Search for the cell housing the specified text and yield its (X, Y) center coordinate. 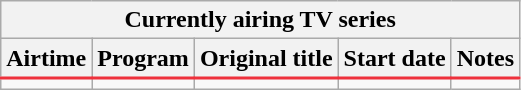
Airtime (46, 58)
Notes (485, 58)
Program (144, 58)
Original title (266, 58)
Start date (394, 58)
Currently airing TV series (260, 20)
